Determine the [X, Y] coordinate at the center of the cell enclosing the given text.  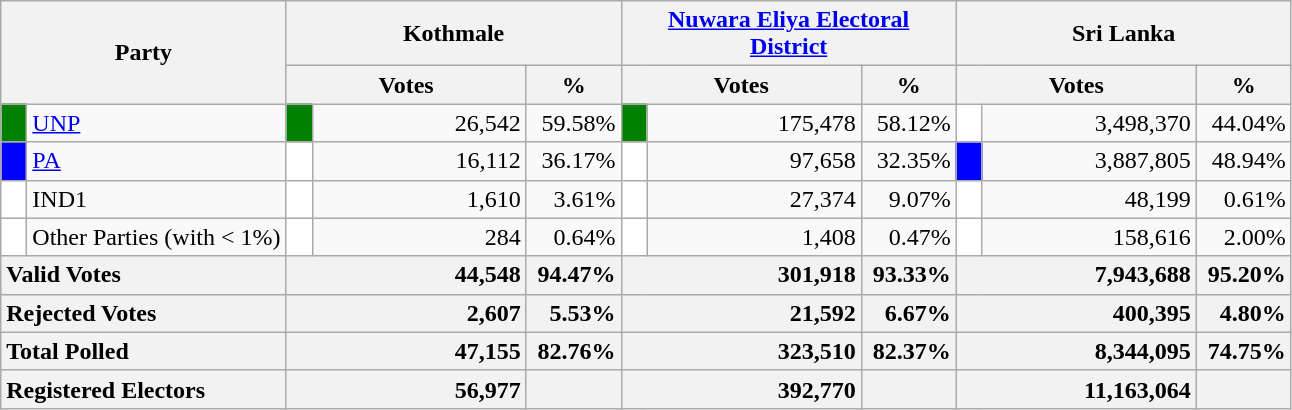
0.61% [1244, 199]
74.75% [1244, 351]
392,770 [741, 389]
26,542 [419, 123]
Nuwara Eliya Electoral District [788, 34]
1,610 [419, 199]
Party [144, 52]
6.67% [908, 313]
2,607 [406, 313]
16,112 [419, 161]
175,478 [754, 123]
Registered Electors [144, 389]
158,616 [1089, 237]
59.58% [574, 123]
48.94% [1244, 161]
5.53% [574, 313]
323,510 [741, 351]
44,548 [406, 275]
94.47% [574, 275]
2.00% [1244, 237]
Rejected Votes [144, 313]
82.37% [908, 351]
Sri Lanka [1124, 34]
56,977 [406, 389]
48,199 [1089, 199]
32.35% [908, 161]
0.64% [574, 237]
27,374 [754, 199]
Valid Votes [144, 275]
UNP [156, 123]
400,395 [1076, 313]
Other Parties (with < 1%) [156, 237]
36.17% [574, 161]
47,155 [406, 351]
7,943,688 [1076, 275]
PA [156, 161]
58.12% [908, 123]
4.80% [1244, 313]
3.61% [574, 199]
1,408 [754, 237]
9.07% [908, 199]
11,163,064 [1076, 389]
95.20% [1244, 275]
Total Polled [144, 351]
IND1 [156, 199]
Kothmale [454, 34]
82.76% [574, 351]
44.04% [1244, 123]
8,344,095 [1076, 351]
284 [419, 237]
301,918 [741, 275]
97,658 [754, 161]
3,887,805 [1089, 161]
21,592 [741, 313]
93.33% [908, 275]
3,498,370 [1089, 123]
0.47% [908, 237]
